From the cell containing the given text, extract its center point as (X, Y) coordinate. 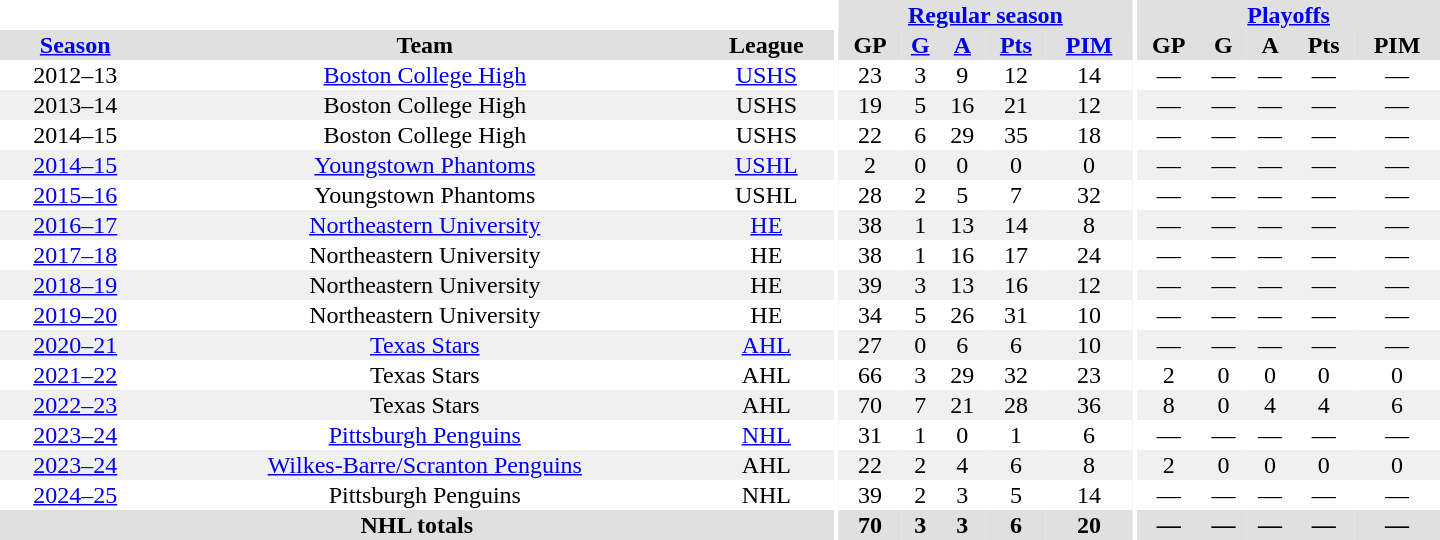
35 (1016, 135)
19 (870, 105)
2012–13 (75, 75)
34 (870, 315)
26 (962, 315)
2020–21 (75, 345)
2019–20 (75, 315)
66 (870, 375)
2017–18 (75, 255)
24 (1089, 255)
Regular season (986, 15)
Wilkes-Barre/Scranton Penguins (424, 465)
2021–22 (75, 375)
2024–25 (75, 495)
2015–16 (75, 195)
18 (1089, 135)
League (766, 45)
Playoffs (1288, 15)
NHL totals (417, 525)
2013–14 (75, 105)
2022–23 (75, 405)
Team (424, 45)
2016–17 (75, 225)
20 (1089, 525)
9 (962, 75)
27 (870, 345)
17 (1016, 255)
2018–19 (75, 285)
Season (75, 45)
36 (1089, 405)
